Output the [x, y] coordinate of the center of the cell containing the given text.  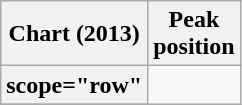
Peakposition [194, 34]
Chart (2013) [74, 34]
scope="row" [74, 85]
